Return [x, y] of the center of cell containing provided text 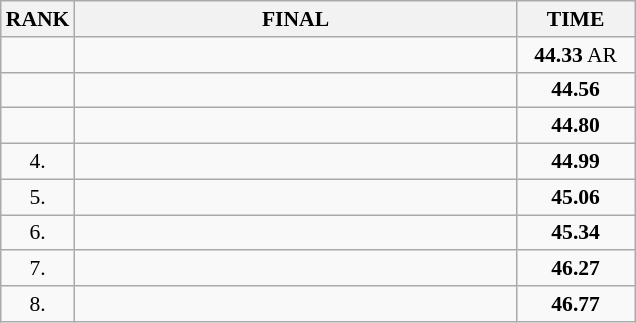
44.99 [576, 162]
45.06 [576, 197]
6. [38, 233]
4. [38, 162]
45.34 [576, 233]
44.56 [576, 90]
46.27 [576, 269]
7. [38, 269]
8. [38, 304]
FINAL [295, 19]
5. [38, 197]
TIME [576, 19]
RANK [38, 19]
44.33 AR [576, 55]
46.77 [576, 304]
44.80 [576, 126]
